From the cell containing the given text, extract its center point as (X, Y) coordinate. 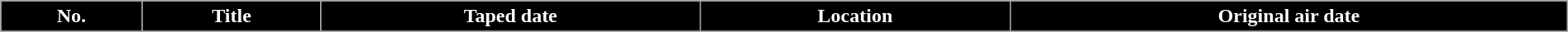
No. (71, 16)
Title (232, 16)
Taped date (510, 16)
Original air date (1289, 16)
Location (855, 16)
